Extract the (X, Y) coordinate from the center of the cell holding the provided text.  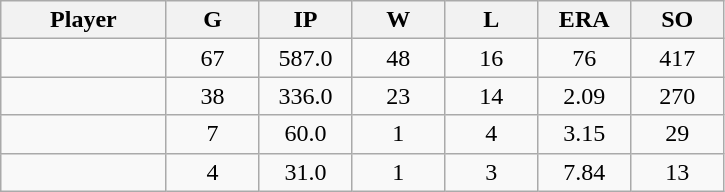
16 (492, 58)
48 (398, 58)
67 (212, 58)
336.0 (306, 96)
SO (678, 20)
3.15 (584, 134)
76 (584, 58)
60.0 (306, 134)
29 (678, 134)
Player (84, 20)
ERA (584, 20)
270 (678, 96)
417 (678, 58)
13 (678, 172)
7.84 (584, 172)
7 (212, 134)
W (398, 20)
G (212, 20)
L (492, 20)
587.0 (306, 58)
3 (492, 172)
38 (212, 96)
31.0 (306, 172)
23 (398, 96)
14 (492, 96)
IP (306, 20)
2.09 (584, 96)
